Search for the cell housing the specified text and yield its [x, y] center coordinate. 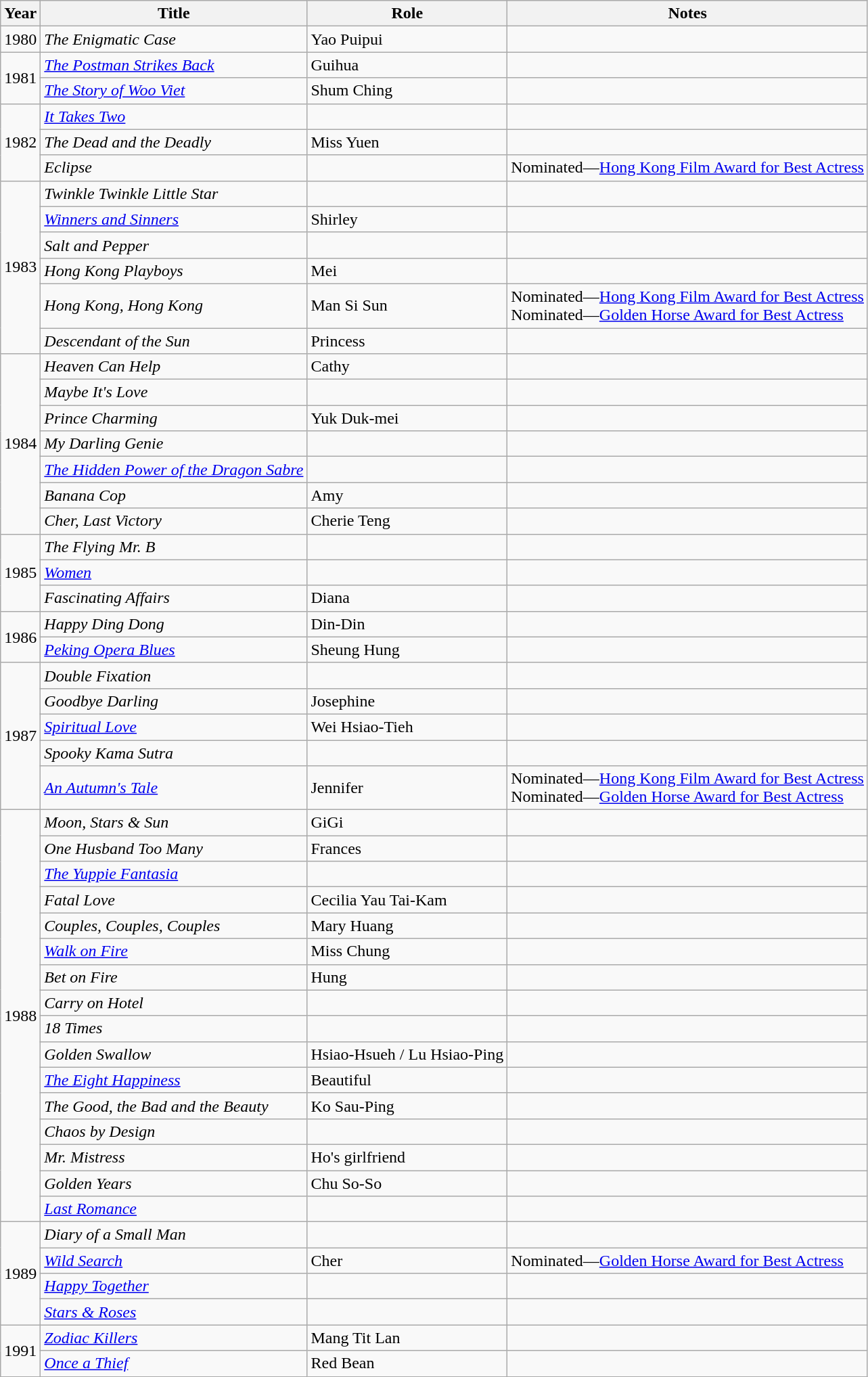
Chaos by Design [174, 1131]
Chu So-So [407, 1183]
1981 [20, 78]
Happy Ding Dong [174, 624]
1982 [20, 142]
Hsiao-Hsueh / Lu Hsiao-Ping [407, 1054]
Walk on Fire [174, 951]
Prince Charming [174, 418]
1983 [20, 267]
Notes [687, 14]
Hong Kong, Hong Kong [174, 306]
Amy [407, 495]
My Darling Genie [174, 444]
Ko Sau-Ping [407, 1106]
The Enigmatic Case [174, 39]
Couples, Couples, Couples [174, 926]
Spiritual Love [174, 727]
1980 [20, 39]
18 Times [174, 1029]
Women [174, 572]
Ho's girlfriend [407, 1157]
1984 [20, 444]
Spooky Kama Sutra [174, 753]
The Story of Woo Viet [174, 91]
Sheung Hung [407, 650]
An Autumn's Tale [174, 788]
Cher, Last Victory [174, 521]
1987 [20, 736]
Twinkle Twinkle Little Star [174, 194]
The Yuppie Fantasia [174, 874]
Shirley [407, 219]
Maybe It's Love [174, 392]
Cecilia Yau Tai-Kam [407, 900]
Banana Cop [174, 495]
1986 [20, 637]
Jennifer [407, 788]
Nominated—Hong Kong Film Award for Best Actress [687, 168]
Fascinating Affairs [174, 598]
Nominated—Golden Horse Award for Best Actress [687, 1261]
Salt and Pepper [174, 245]
Peking Opera Blues [174, 650]
The Flying Mr. B [174, 547]
Wild Search [174, 1261]
The Eight Happiness [174, 1080]
Man Si Sun [407, 306]
Yao Puipui [407, 39]
1988 [20, 1016]
Title [174, 14]
Frances [407, 849]
Role [407, 14]
GiGi [407, 823]
Carry on Hotel [174, 1003]
Cathy [407, 367]
Descendant of the Sun [174, 340]
Beautiful [407, 1080]
Fatal Love [174, 900]
Diary of a Small Man [174, 1235]
Bet on Fire [174, 977]
Mr. Mistress [174, 1157]
Miss Chung [407, 951]
Stars & Roses [174, 1312]
1989 [20, 1273]
Cher [407, 1261]
Eclipse [174, 168]
Josephine [407, 701]
The Postman Strikes Back [174, 65]
Din-Din [407, 624]
Mei [407, 271]
Year [20, 14]
Princess [407, 340]
Shum Ching [407, 91]
Golden Swallow [174, 1054]
Mang Tit Lan [407, 1338]
Cherie Teng [407, 521]
Golden Years [174, 1183]
1991 [20, 1351]
Yuk Duk-mei [407, 418]
Happy Together [174, 1286]
The Good, the Bad and the Beauty [174, 1106]
It Takes Two [174, 116]
Moon, Stars & Sun [174, 823]
One Husband Too Many [174, 849]
The Hidden Power of the Dragon Sabre [174, 470]
Goodbye Darling [174, 701]
Last Romance [174, 1209]
Guihua [407, 65]
Heaven Can Help [174, 367]
Hong Kong Playboys [174, 271]
The Dead and the Deadly [174, 142]
Mary Huang [407, 926]
Double Fixation [174, 675]
Red Bean [407, 1363]
Winners and Sinners [174, 219]
Once a Thief [174, 1363]
Zodiac Killers [174, 1338]
Hung [407, 977]
Miss Yuen [407, 142]
Wei Hsiao-Tieh [407, 727]
1985 [20, 572]
Diana [407, 598]
